Detect which cell encompasses the target text, then output its (X, Y) center coordinate. 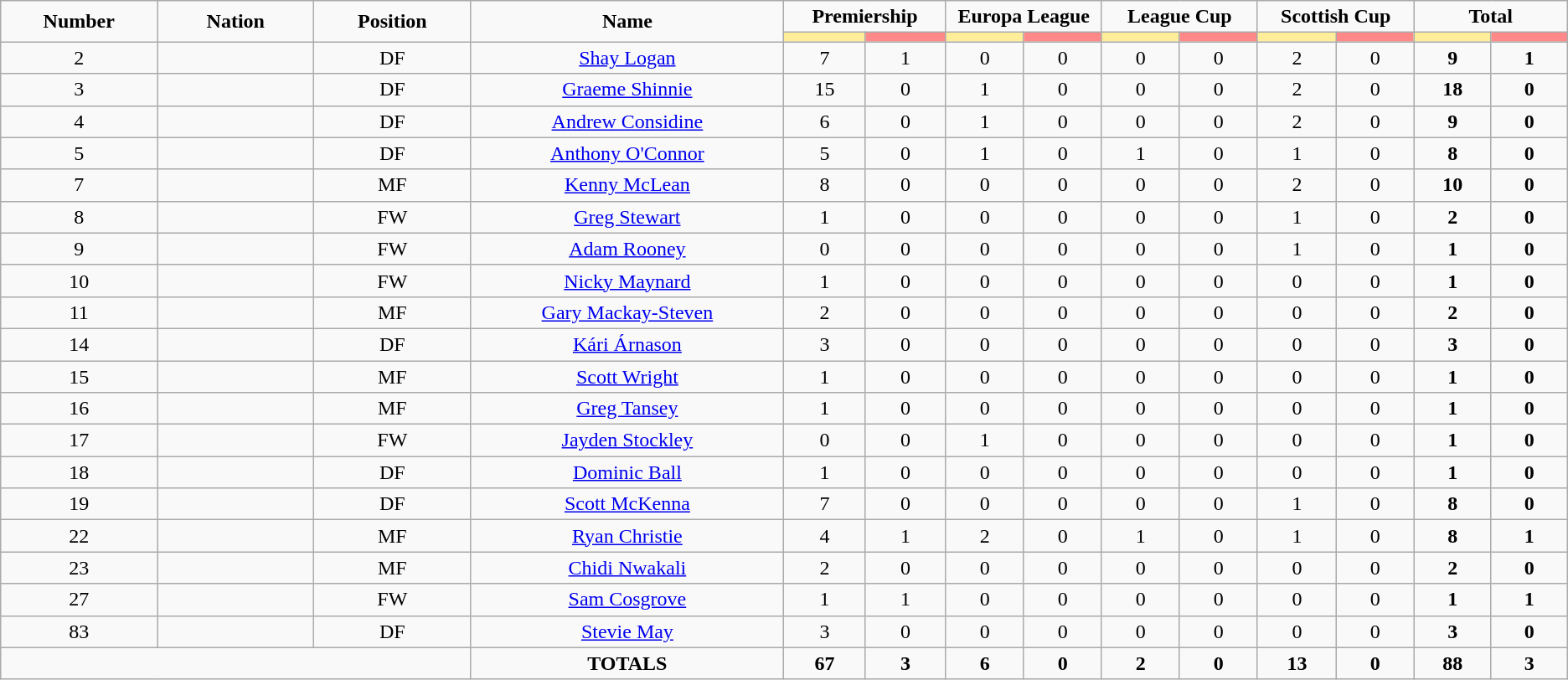
Position (392, 22)
22 (79, 536)
16 (79, 409)
Scott McKenna (627, 504)
Nation (236, 22)
Number (79, 22)
League Cup (1179, 17)
Kári Árnason (627, 344)
23 (79, 568)
Greg Stewart (627, 217)
Greg Tansey (627, 409)
17 (79, 440)
Total (1491, 17)
Sam Cosgrove (627, 600)
13 (1297, 663)
Gary Mackay-Steven (627, 312)
67 (824, 663)
Shay Logan (627, 58)
Stevie May (627, 631)
Nicky Maynard (627, 281)
Name (627, 22)
Europa League (1024, 17)
Anthony O'Connor (627, 153)
Andrew Considine (627, 121)
Adam Rooney (627, 249)
Dominic Ball (627, 472)
Ryan Christie (627, 536)
Kenny McLean (627, 185)
Scott Wright (627, 376)
Graeme Shinnie (627, 90)
Scottish Cup (1335, 17)
11 (79, 312)
Jayden Stockley (627, 440)
Premiership (864, 17)
27 (79, 600)
TOTALS (627, 663)
19 (79, 504)
14 (79, 344)
Chidi Nwakali (627, 568)
88 (1452, 663)
83 (79, 631)
